Output the (x, y) coordinate of the center of the cell containing the given text.  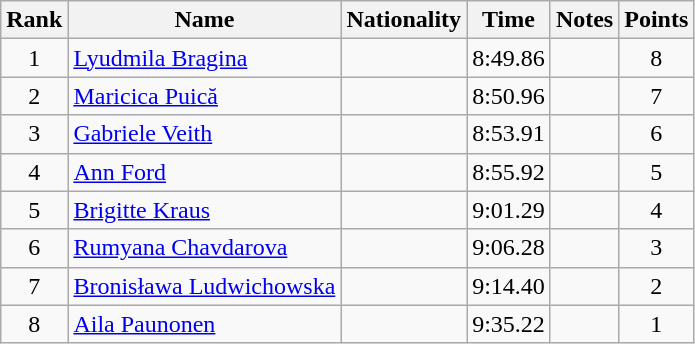
Brigitte Kraus (204, 210)
Rumyana Chavdarova (204, 248)
Bronisława Ludwichowska (204, 286)
9:14.40 (509, 286)
Nationality (404, 20)
Aila Paunonen (204, 324)
Notes (584, 20)
8:49.86 (509, 58)
Ann Ford (204, 172)
8:50.96 (509, 96)
9:35.22 (509, 324)
Lyudmila Bragina (204, 58)
8:55.92 (509, 172)
Points (656, 20)
Maricica Puică (204, 96)
Name (204, 20)
Gabriele Veith (204, 134)
9:01.29 (509, 210)
Time (509, 20)
Rank (34, 20)
8:53.91 (509, 134)
9:06.28 (509, 248)
